Determine the [x, y] coordinate at the center of the cell enclosing the given text.  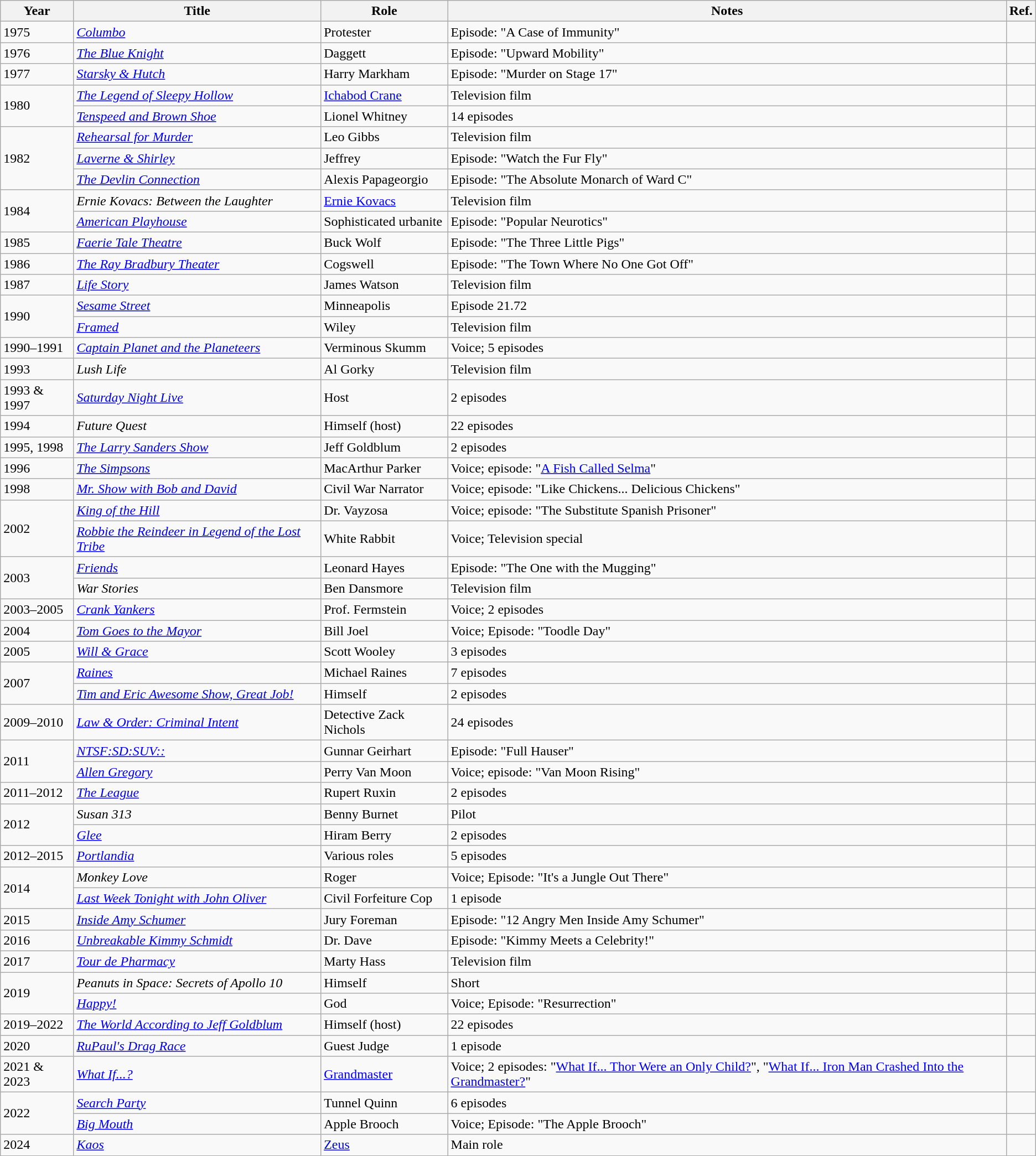
Jeff Goldblum [384, 447]
Wiley [384, 327]
Host [384, 397]
Marty Hass [384, 961]
The Larry Sanders Show [197, 447]
Voice; episode: "Like Chickens... Delicious Chickens" [727, 489]
Ref. [1021, 11]
1996 [37, 468]
Main role [727, 1145]
Verminous Skumm [384, 348]
7 episodes [727, 673]
Grandmaster [384, 1075]
War Stories [197, 588]
2019 [37, 993]
Episode: "Murder on Stage 17" [727, 74]
1984 [37, 211]
1977 [37, 74]
Prof. Fermstein [384, 609]
Scott Wooley [384, 652]
1987 [37, 285]
1990–1991 [37, 348]
1995, 1998 [37, 447]
Lionel Whitney [384, 116]
2017 [37, 961]
6 episodes [727, 1103]
Law & Order: Criminal Intent [197, 723]
2012–2015 [37, 856]
Harry Markham [384, 74]
Portlandia [197, 856]
The Simpsons [197, 468]
Ernie Kovacs: Between the Laughter [197, 200]
Last Week Tonight with John Oliver [197, 898]
Friends [197, 567]
Buck Wolf [384, 242]
Roger [384, 877]
Tim and Eric Awesome Show, Great Job! [197, 694]
Saturday Night Live [197, 397]
Episode 21.72 [727, 306]
Ernie Kovacs [384, 200]
NTSF:SD:SUV:: [197, 751]
1986 [37, 264]
1975 [37, 32]
Tour de Pharmacy [197, 961]
Episode: "A Case of Immunity" [727, 32]
1982 [37, 158]
Episode: "The Town Where No One Got Off" [727, 264]
2007 [37, 683]
1976 [37, 53]
2014 [37, 888]
1993 [37, 369]
The World According to Jeff Goldblum [197, 1025]
Civil Forfeiture Cop [384, 898]
2011 [37, 761]
Perry Van Moon [384, 772]
God [384, 1004]
The Ray Bradbury Theater [197, 264]
Jeffrey [384, 158]
Search Party [197, 1103]
24 episodes [727, 723]
Rehearsal for Murder [197, 137]
Tunnel Quinn [384, 1103]
Leo Gibbs [384, 137]
The Devlin Connection [197, 179]
Leonard Hayes [384, 567]
Peanuts in Space: Secrets of Apollo 10 [197, 982]
Voice; Episode: "The Apple Brooch" [727, 1124]
Ben Dansmore [384, 588]
Voice; episode: "A Fish Called Selma" [727, 468]
1993 & 1997 [37, 397]
1980 [37, 106]
Notes [727, 11]
Dr. Dave [384, 940]
Sesame Street [197, 306]
Inside Amy Schumer [197, 919]
Episode: "The Absolute Monarch of Ward C" [727, 179]
Apple Brooch [384, 1124]
Glee [197, 835]
White Rabbit [384, 539]
Civil War Narrator [384, 489]
1994 [37, 426]
Crank Yankers [197, 609]
1998 [37, 489]
1990 [37, 317]
Role [384, 11]
Mr. Show with Bob and David [197, 489]
Raines [197, 673]
American Playhouse [197, 221]
Guest Judge [384, 1046]
Faerie Tale Theatre [197, 242]
Episode: "Watch the Fur Fly" [727, 158]
Life Story [197, 285]
2004 [37, 630]
James Watson [384, 285]
Episode: "The Three Little Pigs" [727, 242]
2020 [37, 1046]
2009–2010 [37, 723]
1985 [37, 242]
Zeus [384, 1145]
Ichabod Crane [384, 95]
Tom Goes to the Mayor [197, 630]
2024 [37, 1145]
Future Quest [197, 426]
Voice; Episode: "Resurrection" [727, 1004]
Various roles [384, 856]
Lush Life [197, 369]
2005 [37, 652]
Hiram Berry [384, 835]
Sophisticated urbanite [384, 221]
Short [727, 982]
Laverne & Shirley [197, 158]
2016 [37, 940]
Cogswell [384, 264]
MacArthur Parker [384, 468]
Starsky & Hutch [197, 74]
Episode: "Full Hauser" [727, 751]
The League [197, 793]
The Blue Knight [197, 53]
Monkey Love [197, 877]
Detective Zack Nichols [384, 723]
14 episodes [727, 116]
Episode: "Popular Neurotics" [727, 221]
Title [197, 11]
Voice; 2 episodes: "What If... Thor Were an Only Child?", "What If... Iron Man Crashed Into the Grandmaster?" [727, 1075]
Daggett [384, 53]
Voice; 5 episodes [727, 348]
2015 [37, 919]
Gunnar Geirhart [384, 751]
Rupert Ruxin [384, 793]
Will & Grace [197, 652]
Big Mouth [197, 1124]
The Legend of Sleepy Hollow [197, 95]
Framed [197, 327]
Voice; episode: "Van Moon Rising" [727, 772]
2021 & 2023 [37, 1075]
Voice; 2 episodes [727, 609]
Michael Raines [384, 673]
Allen Gregory [197, 772]
2019–2022 [37, 1025]
2003 [37, 578]
2003–2005 [37, 609]
Susan 313 [197, 814]
3 episodes [727, 652]
Episode: "Upward Mobility" [727, 53]
2012 [37, 825]
Columbo [197, 32]
Bill Joel [384, 630]
Pilot [727, 814]
Voice; Television special [727, 539]
Al Gorky [384, 369]
Jury Foreman [384, 919]
Benny Burnet [384, 814]
Voice; Episode: "Toodle Day" [727, 630]
Voice; Episode: "It's a Jungle Out There" [727, 877]
Tenspeed and Brown Shoe [197, 116]
2002 [37, 528]
5 episodes [727, 856]
Captain Planet and the Planeteers [197, 348]
Minneapolis [384, 306]
Episode: "The One with the Mugging" [727, 567]
2011–2012 [37, 793]
2022 [37, 1113]
What If...? [197, 1075]
RuPaul's Drag Race [197, 1046]
Kaos [197, 1145]
Year [37, 11]
Episode: "Kimmy Meets a Celebrity!" [727, 940]
Robbie the Reindeer in Legend of the Lost Tribe [197, 539]
Unbreakable Kimmy Schmidt [197, 940]
Dr. Vayzosa [384, 510]
Episode: "12 Angry Men Inside Amy Schumer" [727, 919]
King of the Hill [197, 510]
Alexis Papageorgio [384, 179]
Happy! [197, 1004]
Voice; episode: "The Substitute Spanish Prisoner" [727, 510]
Protester [384, 32]
